Extract the (x, y) coordinate from the center of the cell holding the provided text.  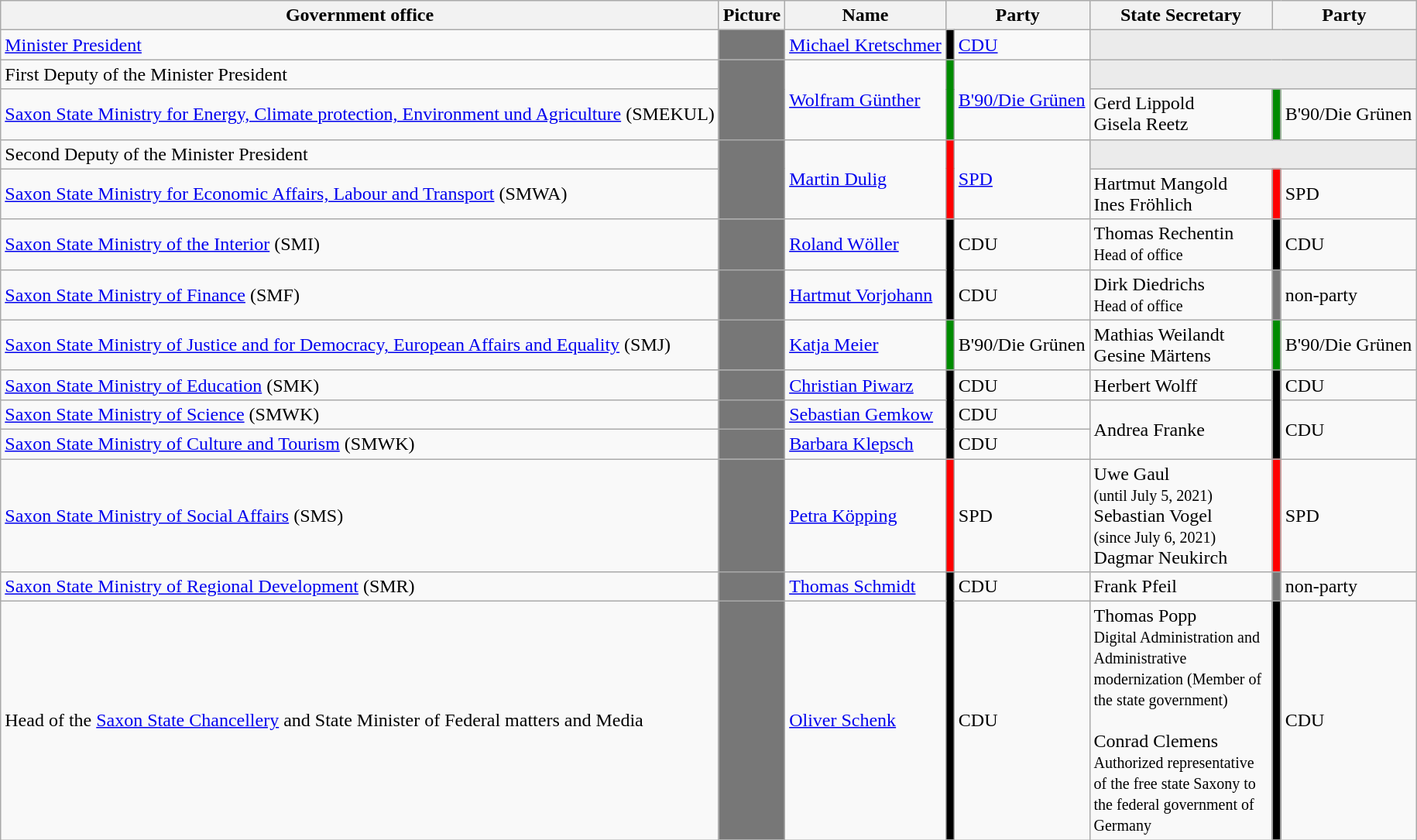
Saxon State Ministry of Culture and Tourism (SMWK) (360, 444)
State Secretary (1181, 15)
Mathias WeilandtGesine Märtens (1181, 345)
Hartmut MangoldInes Fröhlich (1181, 194)
Saxon State Ministry of Justice and for Democracy, European Affairs and Equality (SMJ) (360, 345)
Dirk DiedrichsHead of office (1181, 294)
Thomas RechentinHead of office (1181, 245)
Michael Kretschmer (866, 45)
Andrea Franke (1181, 429)
Saxon State Ministry of Social Affairs (SMS) (360, 515)
Wolfram Günther (866, 99)
Katja Meier (866, 345)
Frank Pfeil (1181, 587)
Martin Dulig (866, 180)
Sebastian Gemkow (866, 414)
Head of the Saxon State Chancellery and State Minister of Federal matters and Media (360, 721)
Hartmut Vorjohann (866, 294)
Saxon State Ministry of the Interior (SMI) (360, 245)
Gerd LippoldGisela Reetz (1181, 115)
Uwe Gaul(until July 5, 2021)Sebastian Vogel(since July 6, 2021)Dagmar Neukirch (1181, 515)
Saxon State Ministry of Finance (SMF) (360, 294)
Saxon State Ministry of Science (SMWK) (360, 414)
Thomas Schmidt (866, 587)
Christian Piwarz (866, 385)
Saxon State Ministry for Energy, Climate protection, Environment und Agriculture (SMEKUL) (360, 115)
Name (866, 15)
Barbara Klepsch (866, 444)
Minister President (360, 45)
Picture (751, 15)
Petra Köpping (866, 515)
Herbert Wolff (1181, 385)
Saxon State Ministry of Education (SMK) (360, 385)
Saxon State Ministry for Economic Affairs, Labour and Transport (SMWA) (360, 194)
First Deputy of the Minister President (360, 74)
Oliver Schenk (866, 721)
Roland Wöller (866, 245)
Second Deputy of the Minister President (360, 154)
Government office (360, 15)
Saxon State Ministry of Regional Development (SMR) (360, 587)
